Capture the cell that displays the provided text and extract its [X, Y] central coordinate. 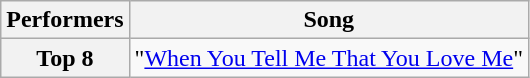
Top 8 [65, 58]
Performers [65, 20]
Song [328, 20]
"When You Tell Me That You Love Me" [328, 58]
